Pinpoint the cell where the given text exists, returning its [x, y] midpoint coordinate. 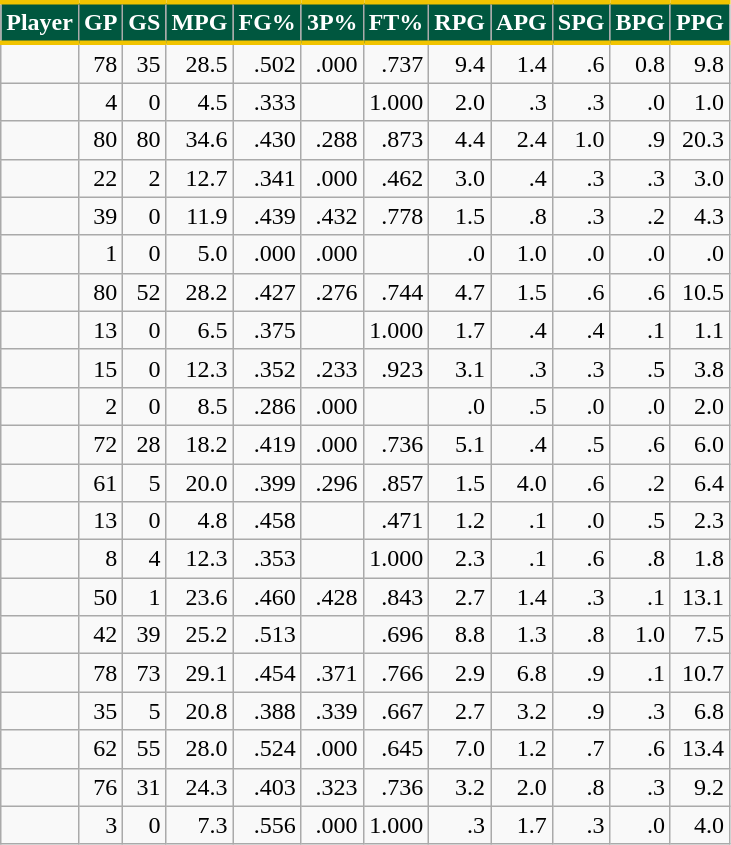
.843 [396, 597]
.296 [332, 483]
7.5 [700, 635]
RPG [460, 22]
1.3 [522, 635]
61 [100, 483]
.696 [396, 635]
3.1 [460, 368]
.375 [267, 330]
8 [100, 559]
20.8 [200, 711]
31 [144, 787]
.388 [267, 711]
.778 [396, 216]
12.7 [200, 178]
FG% [267, 22]
.427 [267, 292]
SPG [581, 22]
24.3 [200, 787]
Player [40, 22]
0.8 [640, 63]
.439 [267, 216]
76 [100, 787]
3.8 [700, 368]
20.3 [700, 140]
.288 [332, 140]
20.0 [200, 483]
.333 [267, 102]
9.4 [460, 63]
5.0 [200, 254]
.352 [267, 368]
.513 [267, 635]
22 [100, 178]
3 [100, 825]
.923 [396, 368]
.857 [396, 483]
.873 [396, 140]
.341 [267, 178]
4.8 [200, 521]
.502 [267, 63]
11.9 [200, 216]
10.5 [700, 292]
7.0 [460, 749]
.462 [396, 178]
.286 [267, 406]
8.5 [200, 406]
.524 [267, 749]
42 [100, 635]
.233 [332, 368]
.458 [267, 521]
7.3 [200, 825]
.744 [396, 292]
PPG [700, 22]
.645 [396, 749]
55 [144, 749]
2.4 [522, 140]
MPG [200, 22]
.403 [267, 787]
28.2 [200, 292]
15 [100, 368]
18.2 [200, 444]
62 [100, 749]
28 [144, 444]
9.2 [700, 787]
.432 [332, 216]
.454 [267, 673]
.471 [396, 521]
1.8 [700, 559]
8.8 [460, 635]
13.1 [700, 597]
6.0 [700, 444]
APG [522, 22]
6.4 [700, 483]
13.4 [700, 749]
FT% [396, 22]
.556 [267, 825]
72 [100, 444]
.399 [267, 483]
10.7 [700, 673]
.7 [581, 749]
.460 [267, 597]
34.6 [200, 140]
.428 [332, 597]
.430 [267, 140]
2.9 [460, 673]
29.1 [200, 673]
28.5 [200, 63]
.371 [332, 673]
50 [100, 597]
73 [144, 673]
28.0 [200, 749]
.353 [267, 559]
4.5 [200, 102]
.766 [396, 673]
GS [144, 22]
BPG [640, 22]
GP [100, 22]
1.1 [700, 330]
.737 [396, 63]
25.2 [200, 635]
52 [144, 292]
.323 [332, 787]
.667 [396, 711]
9.8 [700, 63]
4.7 [460, 292]
3P% [332, 22]
6.5 [200, 330]
5.1 [460, 444]
4.3 [700, 216]
.276 [332, 292]
4.4 [460, 140]
.339 [332, 711]
23.6 [200, 597]
.419 [267, 444]
